Pinpoint the cell where the given text exists, returning its (X, Y) midpoint coordinate. 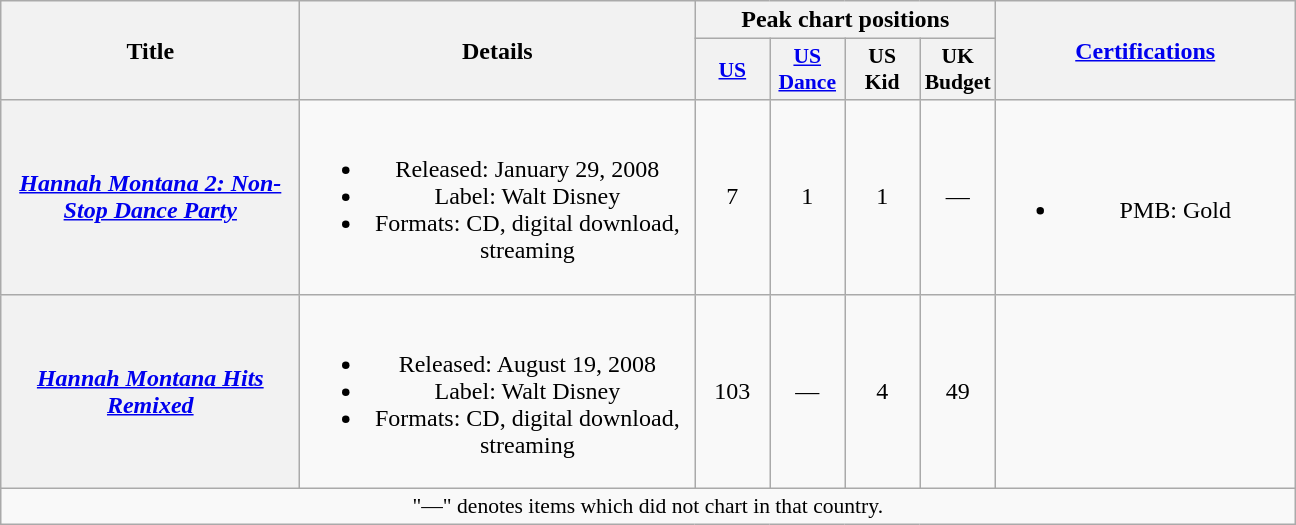
USKid (882, 70)
UKBudget (958, 70)
Hannah Montana Hits Remixed (150, 391)
PMB: Gold (1146, 197)
Certifications (1146, 50)
103 (732, 391)
Peak chart positions (846, 20)
4 (882, 391)
USDance (808, 70)
49 (958, 391)
"—" denotes items which did not chart in that country. (648, 506)
Hannah Montana 2: Non-Stop Dance Party (150, 197)
Details (498, 50)
Released: January 29, 2008Label: Walt DisneyFormats: CD, digital download, streaming (498, 197)
US (732, 70)
Released: August 19, 2008Label: Walt DisneyFormats: CD, digital download, streaming (498, 391)
Title (150, 50)
7 (732, 197)
